Pinpoint the cell where the given text exists, returning its (X, Y) midpoint coordinate. 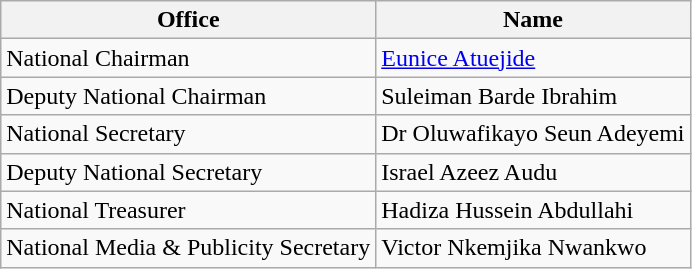
National Treasurer (188, 210)
National Media & Publicity Secretary (188, 248)
National Secretary (188, 134)
Victor Nkemjika Nwankwo (533, 248)
Eunice Atuejide (533, 58)
Deputy National Secretary (188, 172)
Israel Azeez Audu (533, 172)
Dr Oluwafikayo Seun Adeyemi (533, 134)
Office (188, 20)
Name (533, 20)
National Chairman (188, 58)
Suleiman Barde Ibrahim (533, 96)
Hadiza Hussein Abdullahi (533, 210)
Deputy National Chairman (188, 96)
